Identify which cell holds the provided text, then report its (X, Y) central coordinate. 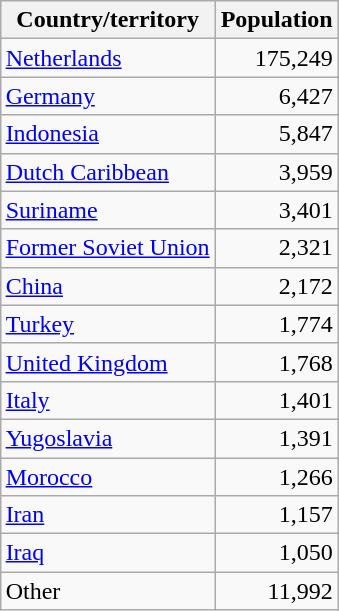
Turkey (108, 324)
Iraq (108, 553)
Morocco (108, 477)
1,768 (276, 362)
Population (276, 20)
175,249 (276, 58)
Indonesia (108, 134)
Germany (108, 96)
1,157 (276, 515)
2,172 (276, 286)
Dutch Caribbean (108, 172)
Italy (108, 400)
Other (108, 591)
Iran (108, 515)
1,050 (276, 553)
Country/territory (108, 20)
11,992 (276, 591)
1,391 (276, 438)
Former Soviet Union (108, 248)
Yugoslavia (108, 438)
United Kingdom (108, 362)
1,774 (276, 324)
1,401 (276, 400)
5,847 (276, 134)
3,401 (276, 210)
China (108, 286)
3,959 (276, 172)
6,427 (276, 96)
2,321 (276, 248)
Suriname (108, 210)
1,266 (276, 477)
Netherlands (108, 58)
